Scan for the cell matching the given text and deliver its (X, Y) coordinate at center. 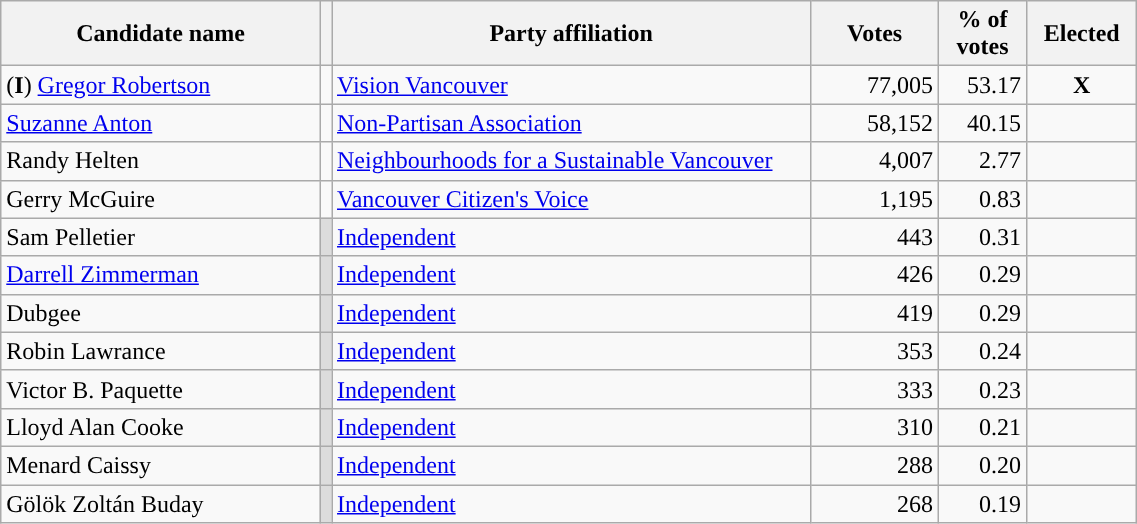
Lloyd Alan Cooke (160, 427)
Candidate name (160, 34)
333 (875, 389)
268 (875, 503)
443 (875, 237)
Randy Helten (160, 161)
0.83 (983, 199)
(I) Gregor Robertson (160, 85)
Darrell Zimmerman (160, 275)
2.77 (983, 161)
Vision Vancouver (572, 85)
Gerry McGuire (160, 199)
58,152 (875, 123)
288 (875, 465)
0.23 (983, 389)
Suzanne Anton (160, 123)
% of votes (983, 34)
310 (875, 427)
53.17 (983, 85)
Menard Caissy (160, 465)
Neighbourhoods for a Sustainable Vancouver (572, 161)
Dubgee (160, 313)
0.24 (983, 351)
40.15 (983, 123)
Non-Partisan Association (572, 123)
Vancouver Citizen's Voice (572, 199)
0.21 (983, 427)
0.31 (983, 237)
Party affiliation (572, 34)
Victor B. Paquette (160, 389)
4,007 (875, 161)
X (1082, 85)
1,195 (875, 199)
419 (875, 313)
Gölök Zoltán Buday (160, 503)
77,005 (875, 85)
353 (875, 351)
Votes (875, 34)
Elected (1082, 34)
0.19 (983, 503)
0.20 (983, 465)
Sam Pelletier (160, 237)
Robin Lawrance (160, 351)
426 (875, 275)
